For the text-containing cell, return its midpoint in (X, Y) coordinate format. 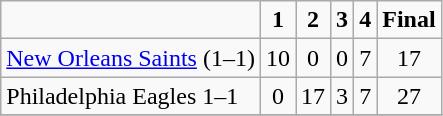
1 (278, 20)
2 (314, 20)
10 (278, 58)
Final (409, 20)
Philadelphia Eagles 1–1 (131, 96)
27 (409, 96)
4 (366, 20)
New Orleans Saints (1–1) (131, 58)
